Determine the (x, y) coordinate at the center of the cell enclosing the given text.  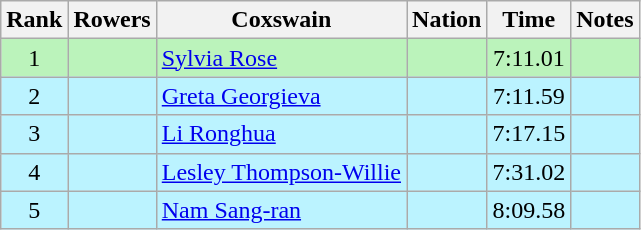
Notes (605, 20)
Rank (34, 20)
Nation (447, 20)
3 (34, 134)
Coxswain (281, 20)
4 (34, 172)
7:17.15 (529, 134)
Sylvia Rose (281, 58)
7:31.02 (529, 172)
1 (34, 58)
7:11.01 (529, 58)
7:11.59 (529, 96)
Time (529, 20)
Rowers (112, 20)
5 (34, 210)
Lesley Thompson-Willie (281, 172)
Nam Sang-ran (281, 210)
Li Ronghua (281, 134)
Greta Georgieva (281, 96)
2 (34, 96)
8:09.58 (529, 210)
